Search for the cell housing the specified text and yield its [X, Y] center coordinate. 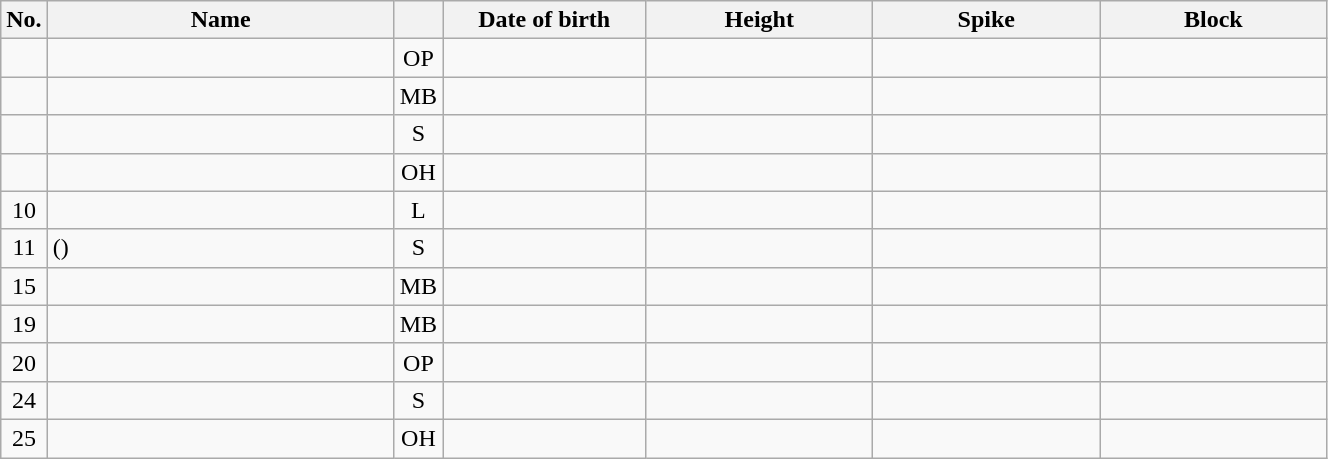
19 [24, 324]
L [418, 210]
15 [24, 286]
25 [24, 438]
Spike [986, 20]
Name [220, 20]
Date of birth [544, 20]
24 [24, 400]
10 [24, 210]
20 [24, 362]
() [220, 248]
Height [760, 20]
Block [1214, 20]
No. [24, 20]
11 [24, 248]
